Determine the [x, y] coordinate at the center of the cell enclosing the given text.  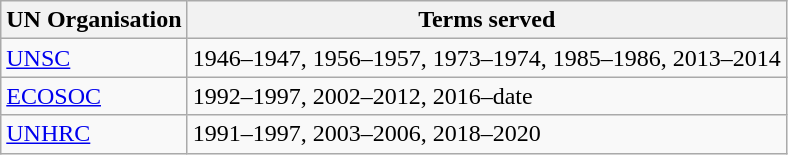
1992–1997, 2002–2012, 2016–date [486, 96]
ECOSOC [94, 96]
UNHRC [94, 134]
UN Organisation [94, 20]
UNSC [94, 58]
Terms served [486, 20]
1946–1947, 1956–1957, 1973–1974, 1985–1986, 2013–2014 [486, 58]
1991–1997, 2003–2006, 2018–2020 [486, 134]
